Determine the [x, y] coordinate at the center of the cell enclosing the given text.  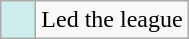
Led the league [112, 20]
